Extract the (x, y) coordinate from the center of the cell holding the provided text.  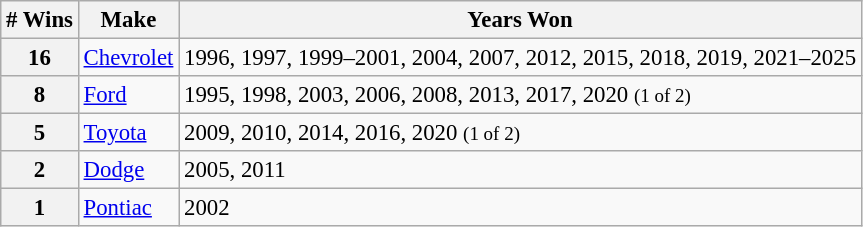
1996, 1997, 1999–2001, 2004, 2007, 2012, 2015, 2018, 2019, 2021–2025 (520, 58)
2 (40, 170)
1995, 1998, 2003, 2006, 2008, 2013, 2017, 2020 (1 of 2) (520, 95)
Dodge (128, 170)
Chevrolet (128, 58)
1 (40, 208)
Ford (128, 95)
2002 (520, 208)
Make (128, 20)
2009, 2010, 2014, 2016, 2020 (1 of 2) (520, 133)
5 (40, 133)
Pontiac (128, 208)
# Wins (40, 20)
2005, 2011 (520, 170)
Years Won (520, 20)
Toyota (128, 133)
8 (40, 95)
16 (40, 58)
